Identify which cell holds the provided text, then report its (X, Y) central coordinate. 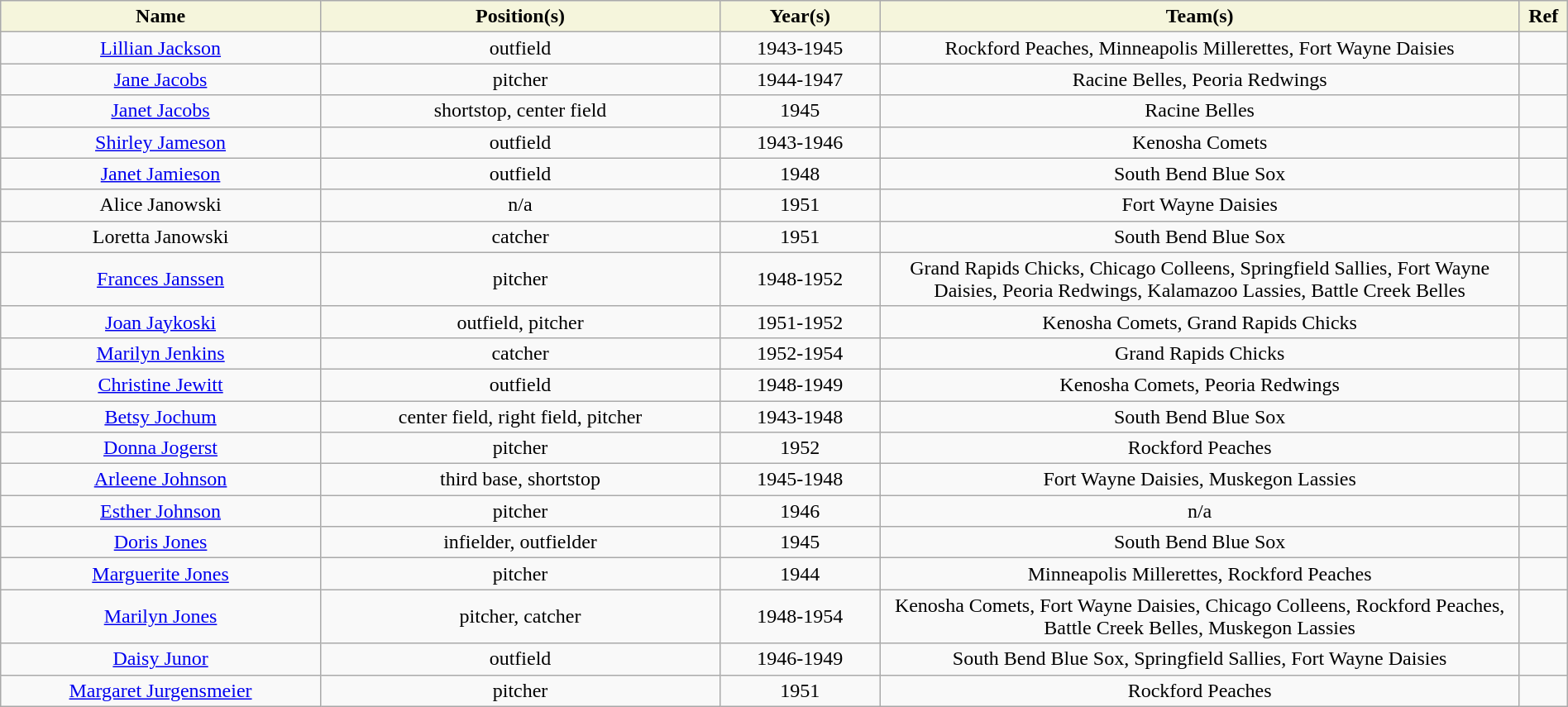
Kenosha Comets, Peoria Redwings (1199, 385)
Christine Jewitt (160, 385)
Alice Janowski (160, 205)
Grand Rapids Chicks, Chicago Colleens, Springfield Sallies, Fort Wayne Daisies, Peoria Redwings, Kalamazoo Lassies, Battle Creek Belles (1199, 279)
Position(s) (519, 17)
1943-1946 (801, 142)
1948-1949 (801, 385)
shortstop, center field (519, 111)
Daisy Junor (160, 659)
center field, right field, pitcher (519, 416)
Janet Jacobs (160, 111)
Doris Jones (160, 542)
Minneapolis Millerettes, Rockford Peaches (1199, 574)
Name (160, 17)
Joan Jaykoski (160, 322)
Janet Jamieson (160, 174)
outfield, pitcher (519, 322)
1943-1948 (801, 416)
Fort Wayne Daisies (1199, 205)
Marilyn Jones (160, 617)
Kenosha Comets (1199, 142)
1951-1952 (801, 322)
Esther Johnson (160, 511)
Team(s) (1199, 17)
Lillian Jackson (160, 48)
Kenosha Comets, Fort Wayne Daisies, Chicago Colleens, Rockford Peaches, Battle Creek Belles, Muskegon Lassies (1199, 617)
Jane Jacobs (160, 79)
Year(s) (801, 17)
Shirley Jameson (160, 142)
Kenosha Comets, Grand Rapids Chicks (1199, 322)
1948 (801, 174)
Frances Janssen (160, 279)
1946-1949 (801, 659)
Marilyn Jenkins (160, 353)
Rockford Peaches, Minneapolis Millerettes, Fort Wayne Daisies (1199, 48)
Betsy Jochum (160, 416)
pitcher, catcher (519, 617)
1944-1947 (801, 79)
third base, shortstop (519, 480)
Grand Rapids Chicks (1199, 353)
South Bend Blue Sox, Springfield Sallies, Fort Wayne Daisies (1199, 659)
Loretta Janowski (160, 236)
1948-1952 (801, 279)
1952 (801, 448)
Marguerite Jones (160, 574)
Donna Jogerst (160, 448)
Racine Belles, Peoria Redwings (1199, 79)
Fort Wayne Daisies, Muskegon Lassies (1199, 480)
infielder, outfielder (519, 542)
Racine Belles (1199, 111)
1946 (801, 511)
Arleene Johnson (160, 480)
Margaret Jurgensmeier (160, 690)
Ref (1543, 17)
1952-1954 (801, 353)
1943-1945 (801, 48)
1945-1948 (801, 480)
1948-1954 (801, 617)
1944 (801, 574)
